Return (X, Y) of the center of cell containing provided text 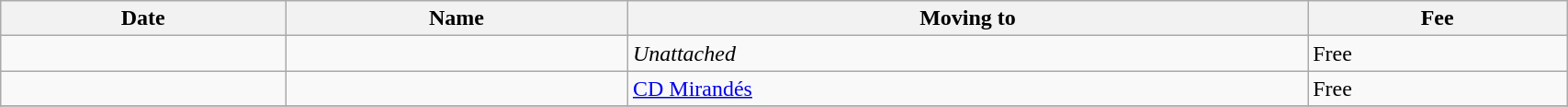
Name (457, 18)
Moving to (967, 18)
Fee (1438, 18)
Unattached (967, 53)
Date (143, 18)
CD Mirandés (967, 89)
